Search for the cell housing the specified text and yield its (X, Y) center coordinate. 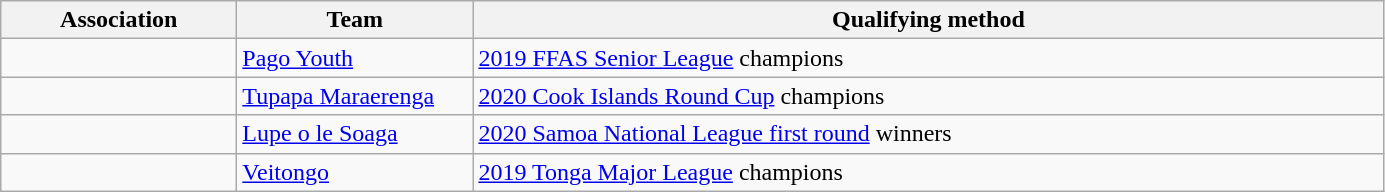
2020 Samoa National League first round winners (928, 134)
Pago Youth (355, 58)
Lupe o le Soaga (355, 134)
Qualifying method (928, 20)
Association (119, 20)
2020 Cook Islands Round Cup champions (928, 96)
2019 FFAS Senior League champions (928, 58)
2019 Tonga Major League champions (928, 172)
Veitongo (355, 172)
Team (355, 20)
Tupapa Maraerenga (355, 96)
